Return the [X, Y] coordinate for the center point of the cell that contains the specified text.  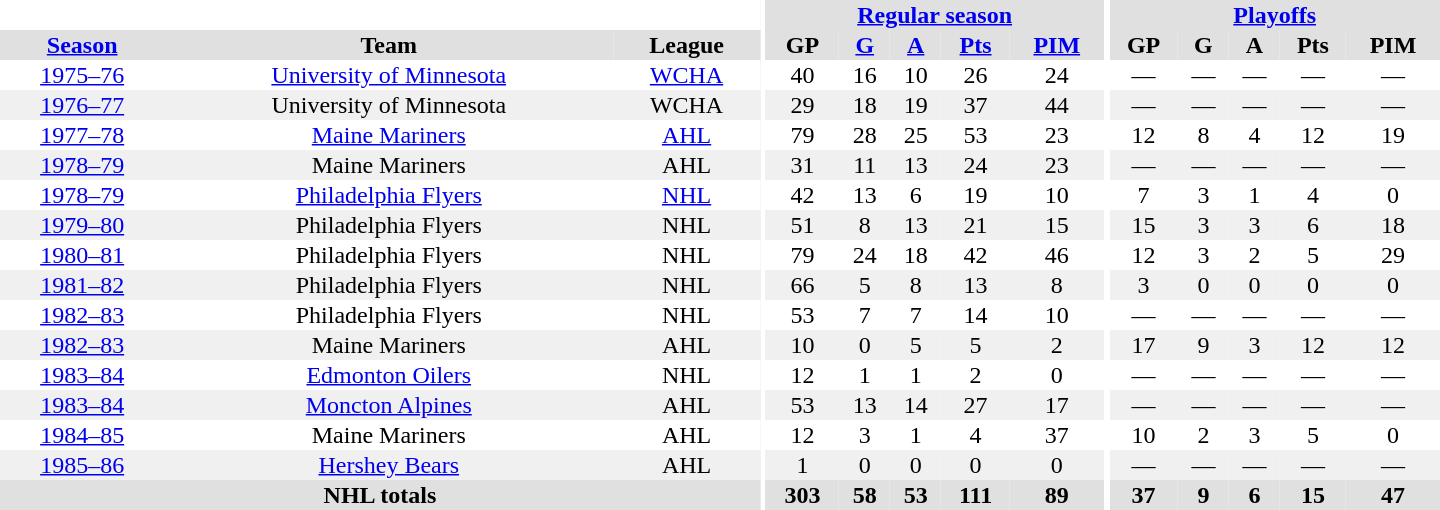
46 [1057, 255]
28 [864, 135]
1975–76 [82, 75]
21 [976, 225]
1984–85 [82, 435]
44 [1057, 105]
Team [388, 45]
Playoffs [1274, 15]
Regular season [935, 15]
1985–86 [82, 465]
11 [864, 165]
Edmonton Oilers [388, 375]
NHL totals [380, 495]
1979–80 [82, 225]
16 [864, 75]
1981–82 [82, 285]
89 [1057, 495]
26 [976, 75]
Moncton Alpines [388, 405]
111 [976, 495]
1976–77 [82, 105]
27 [976, 405]
40 [803, 75]
Hershey Bears [388, 465]
51 [803, 225]
25 [916, 135]
1980–81 [82, 255]
1977–78 [82, 135]
League [686, 45]
66 [803, 285]
58 [864, 495]
Season [82, 45]
31 [803, 165]
47 [1393, 495]
303 [803, 495]
